Find where the given text appears and provide that cell's center as [X, Y] coordinate. 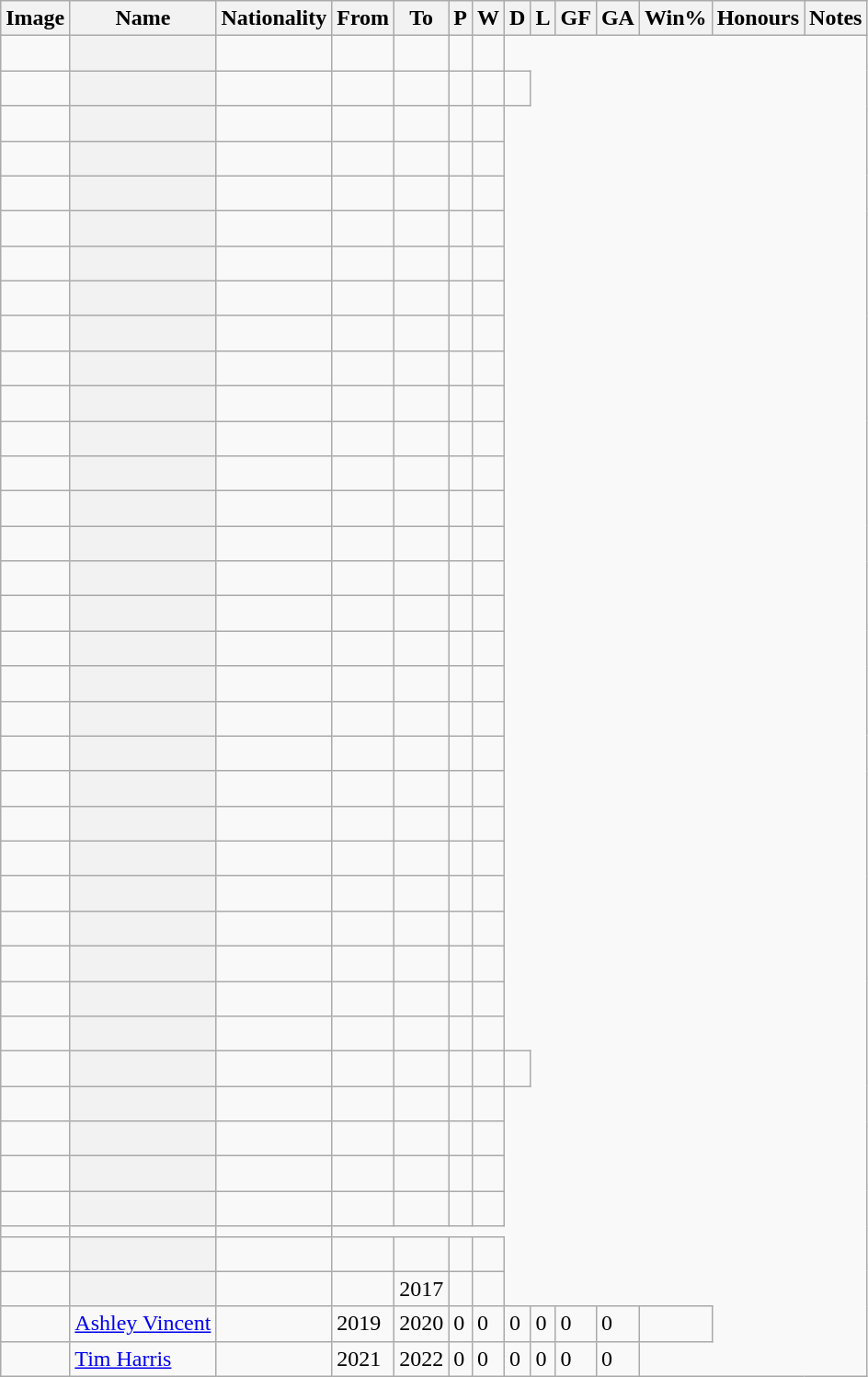
2022 [421, 1359]
2019 [363, 1324]
Tim Harris [143, 1359]
Image [35, 18]
Notes [836, 18]
GA [618, 18]
Nationality [274, 18]
Ashley Vincent [143, 1324]
From [363, 18]
2017 [421, 1289]
GF [576, 18]
D [518, 18]
Win% [675, 18]
2020 [421, 1324]
To [421, 18]
Honours [758, 18]
2021 [363, 1359]
Name [143, 18]
P [461, 18]
W [487, 18]
L [542, 18]
